Scan for the cell matching the given text and deliver its (X, Y) coordinate at center. 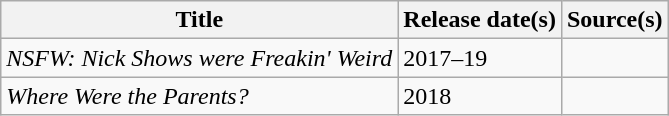
Title (200, 20)
Release date(s) (480, 20)
2017–19 (480, 58)
NSFW: Nick Shows were Freakin' Weird (200, 58)
Source(s) (614, 20)
Where Were the Parents? (200, 96)
2018 (480, 96)
